Return [x, y] of the center of cell containing provided text 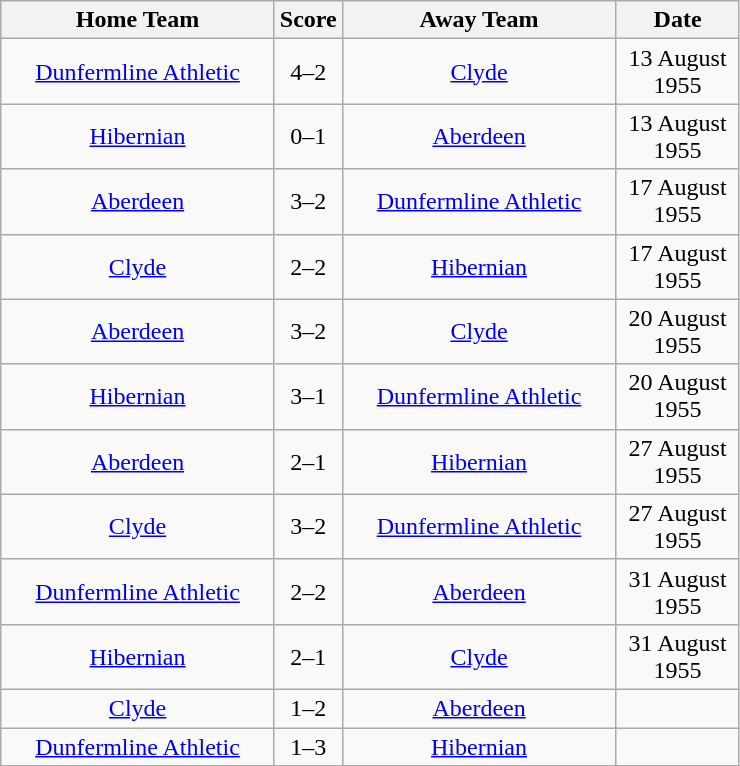
Score [308, 20]
4–2 [308, 72]
Date [678, 20]
1–2 [308, 708]
Home Team [138, 20]
Away Team [479, 20]
0–1 [308, 136]
3–1 [308, 396]
1–3 [308, 747]
